Output the [x, y] coordinate of the center of the cell containing the given text.  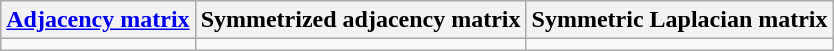
Symmetric Laplacian matrix [680, 20]
Adjacency matrix [98, 20]
Symmetrized adjacency matrix [360, 20]
